Locate the cell with the specified text and output its (X, Y) center coordinate. 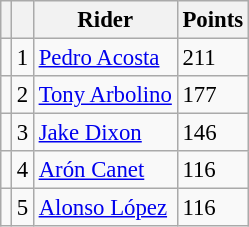
Pedro Acosta (105, 58)
146 (212, 133)
Jake Dixon (105, 133)
Points (212, 20)
2 (22, 95)
211 (212, 58)
177 (212, 95)
Tony Arbolino (105, 95)
Alonso López (105, 208)
3 (22, 133)
Arón Canet (105, 170)
Rider (105, 20)
1 (22, 58)
5 (22, 208)
4 (22, 170)
